Find where the given text appears and provide that cell's center as (x, y) coordinate. 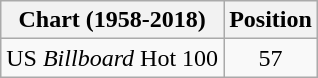
57 (271, 58)
Position (271, 20)
Chart (1958-2018) (112, 20)
US Billboard Hot 100 (112, 58)
